Search for the cell housing the specified text and yield its (X, Y) center coordinate. 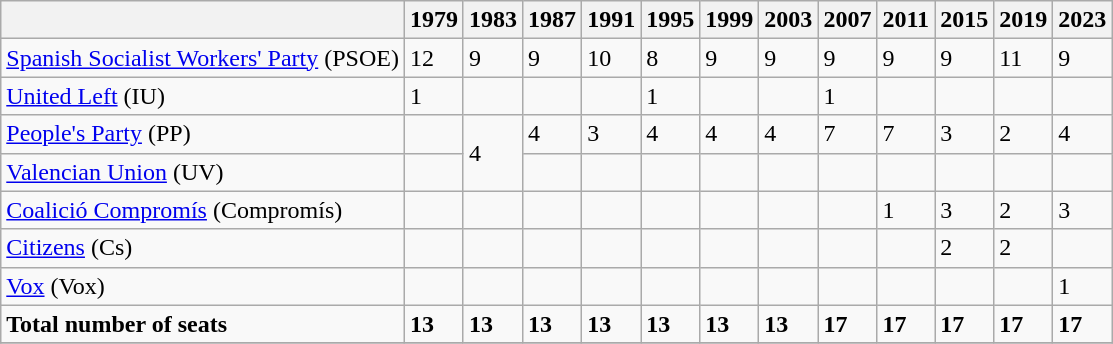
10 (612, 58)
Citizens (Cs) (203, 248)
1983 (492, 20)
Vox (Vox) (203, 286)
1979 (434, 20)
2003 (788, 20)
2015 (964, 20)
2011 (906, 20)
2019 (1024, 20)
United Left (IU) (203, 96)
People's Party (PP) (203, 134)
1999 (730, 20)
1995 (670, 20)
Total number of seats (203, 324)
1987 (552, 20)
11 (1024, 58)
Spanish Socialist Workers' Party (PSOE) (203, 58)
1991 (612, 20)
12 (434, 58)
8 (670, 58)
Coalició Compromís (Compromís) (203, 210)
2023 (1082, 20)
Valencian Union (UV) (203, 172)
2007 (848, 20)
